Return [X, Y] of the center of cell containing provided text 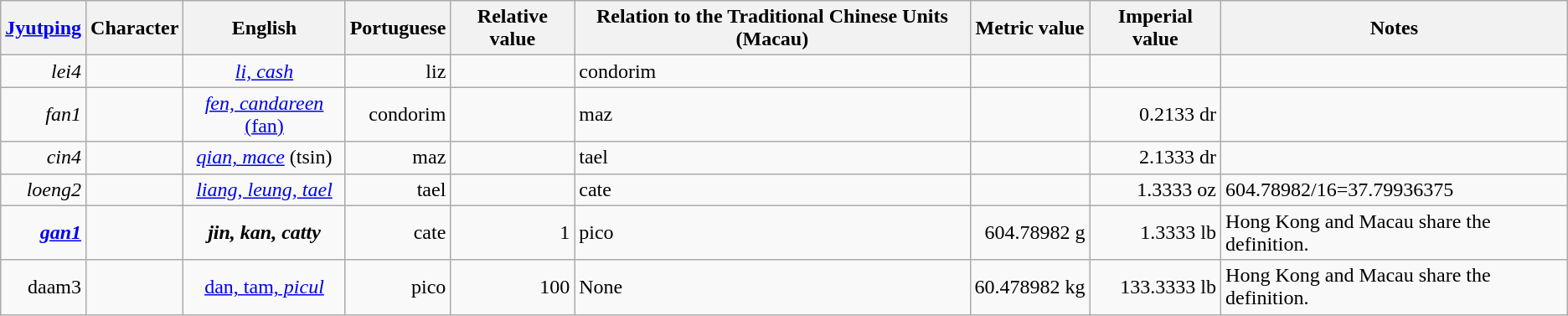
qian, mace (tsin) [265, 158]
Character [135, 28]
1.3333 lb [1155, 233]
liang, leung, tael [265, 189]
Relative value [513, 28]
loeng2 [44, 189]
fan1 [44, 114]
dan, tam, picul [265, 287]
English [265, 28]
None [772, 287]
Portuguese [398, 28]
604.78982 g [1030, 233]
Relation to the Traditional Chinese Units (Macau) [772, 28]
Metric value [1030, 28]
60.478982 kg [1030, 287]
0.2133 dr [1155, 114]
jin, kan, catty [265, 233]
Notes [1395, 28]
lei4 [44, 71]
li, cash [265, 71]
Imperial value [1155, 28]
gan1 [44, 233]
fen, candareen (fan) [265, 114]
133.3333 lb [1155, 287]
100 [513, 287]
2.1333 dr [1155, 158]
daam3 [44, 287]
1.3333 oz [1155, 189]
cin4 [44, 158]
1 [513, 233]
liz [398, 71]
Jyutping [44, 28]
604.78982/16=37.79936375 [1395, 189]
